Pinpoint the cell where the given text exists, returning its [X, Y] midpoint coordinate. 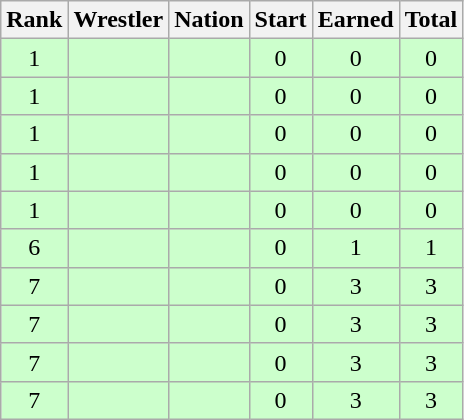
Nation [209, 20]
Earned [356, 20]
Total [431, 20]
Start [280, 20]
6 [34, 248]
Rank [34, 20]
Wrestler [118, 20]
